Identify which cell holds the provided text, then report its [X, Y] central coordinate. 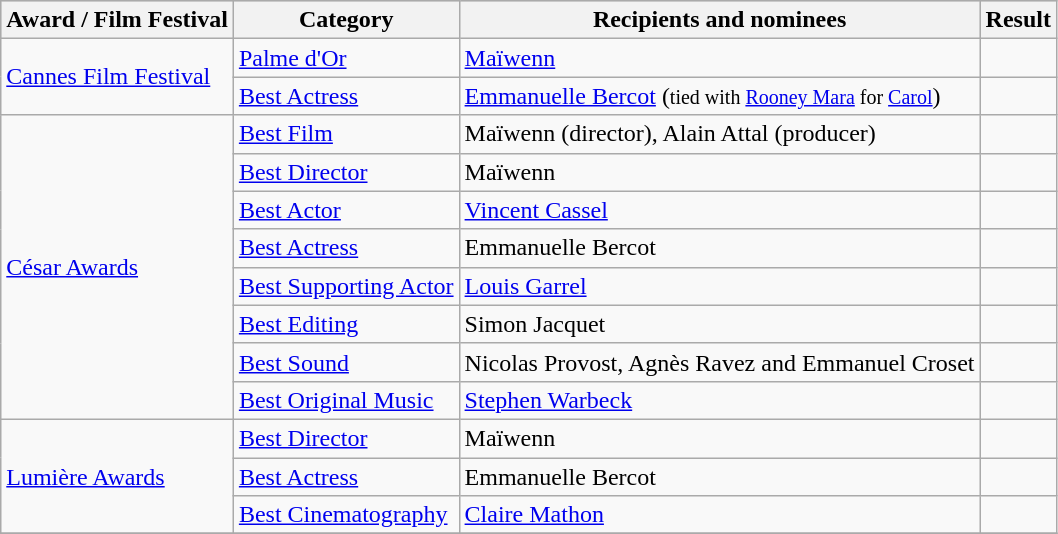
Recipients and nominees [720, 20]
Maïwenn (director), Alain Attal (producer) [720, 134]
Best Editing [346, 324]
Lumière Awards [118, 476]
Result [1018, 20]
César Awards [118, 267]
Category [346, 20]
Stephen Warbeck [720, 400]
Nicolas Provost, Agnès Ravez and Emmanuel Croset [720, 362]
Best Actor [346, 210]
Best Film [346, 134]
Cannes Film Festival [118, 77]
Palme d'Or [346, 58]
Emmanuelle Bercot (tied with Rooney Mara for Carol) [720, 96]
Vincent Cassel [720, 210]
Best Supporting Actor [346, 286]
Louis Garrel [720, 286]
Simon Jacquet [720, 324]
Best Cinematography [346, 515]
Award / Film Festival [118, 20]
Best Original Music [346, 400]
Best Sound [346, 362]
Claire Mathon [720, 515]
